Capture the cell that displays the provided text and extract its [x, y] central coordinate. 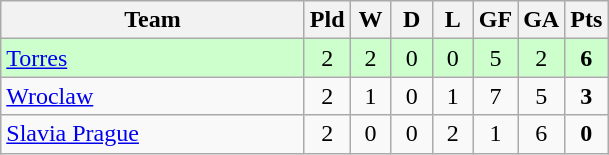
3 [586, 96]
Pts [586, 20]
7 [495, 96]
Wroclaw [153, 96]
Pld [327, 20]
D [412, 20]
Team [153, 20]
GF [495, 20]
Slavia Prague [153, 134]
GA [542, 20]
W [370, 20]
L [452, 20]
Torres [153, 58]
